Provide the [x, y] coordinate of the cell's center where the given text is located.  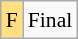
Final [50, 20]
F [12, 20]
